From the cell containing the given text, extract its center point as [X, Y] coordinate. 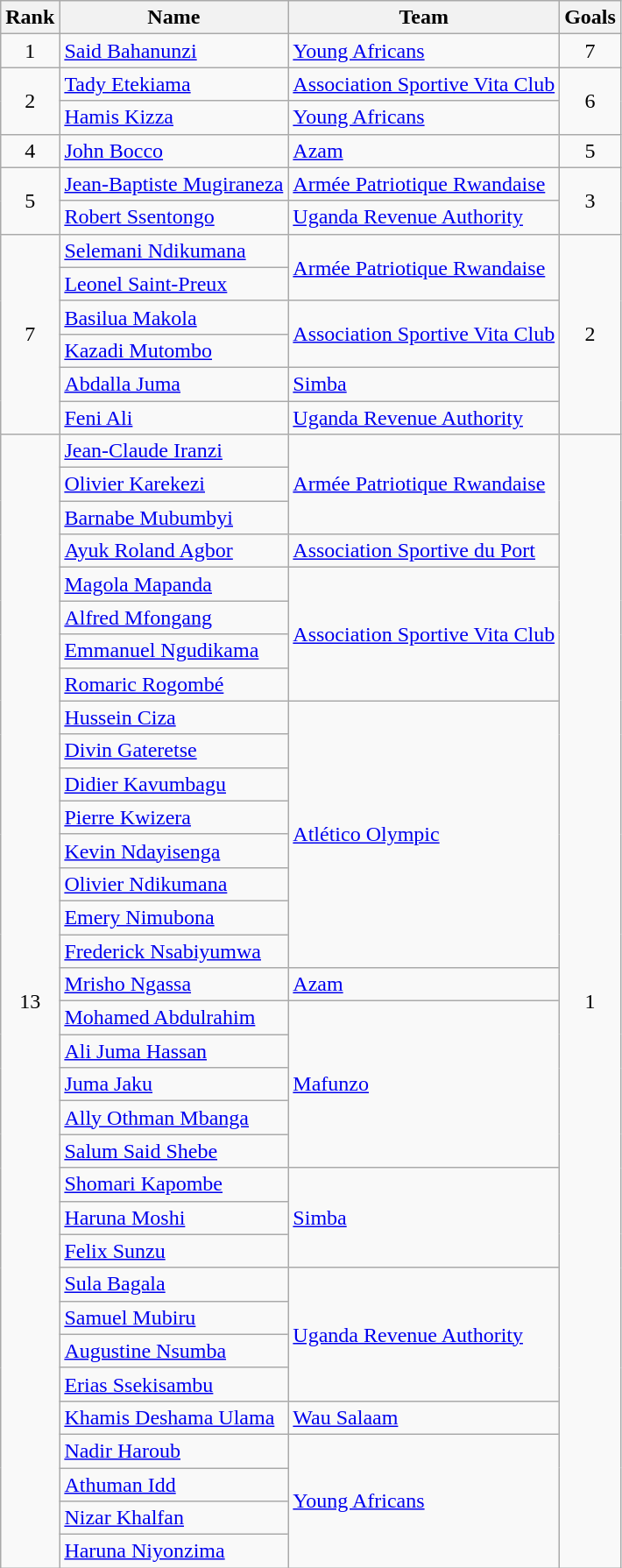
Mafunzo [424, 1084]
Magola Mapanda [173, 584]
Pierre Kwizera [173, 817]
Khamis Deshama Ulama [173, 1417]
Nadir Haroub [173, 1451]
Wau Salaam [424, 1417]
Selemani Ndikumana [173, 251]
Team [424, 18]
Tady Etekiama [173, 84]
Romaric Rogombé [173, 684]
Hamis Kizza [173, 117]
Athuman Idd [173, 1485]
Ali Juma Hassan [173, 1051]
Feni Ali [173, 418]
Kazadi Mutombo [173, 350]
Ally Othman Mbanga [173, 1118]
Divin Gateretse [173, 751]
3 [590, 201]
Samuel Mubiru [173, 1317]
Ayuk Roland Agbor [173, 551]
Barnabe Mubumbyi [173, 518]
Mohamed Abdulrahim [173, 1018]
John Bocco [173, 151]
6 [590, 101]
Name [173, 18]
Felix Sunzu [173, 1251]
Olivier Ndikumana [173, 884]
Nizar Khalfan [173, 1518]
Hussein Ciza [173, 717]
Robert Ssentongo [173, 217]
Augustine Nsumba [173, 1351]
Said Bahanunzi [173, 51]
Jean-Baptiste Mugiraneza [173, 184]
Abdalla Juma [173, 384]
Goals [590, 18]
Basilua Makola [173, 317]
Emery Nimubona [173, 917]
Haruna Niyonzima [173, 1551]
13 [30, 1001]
Haruna Moshi [173, 1218]
Frederick Nsabiyumwa [173, 950]
Sula Bagala [173, 1284]
Emmanuel Ngudikama [173, 651]
Didier Kavumbagu [173, 784]
Salum Said Shebe [173, 1151]
Kevin Ndayisenga [173, 851]
Shomari Kapombe [173, 1184]
Mrisho Ngassa [173, 985]
Rank [30, 18]
Atlético Olympic [424, 834]
Jean-Claude Iranzi [173, 451]
Association Sportive du Port [424, 551]
Alfred Mfongang [173, 618]
Olivier Karekezi [173, 484]
4 [30, 151]
Juma Jaku [173, 1084]
Leonel Saint-Preux [173, 284]
Erias Ssekisambu [173, 1384]
